Capture the cell that displays the provided text and extract its (X, Y) central coordinate. 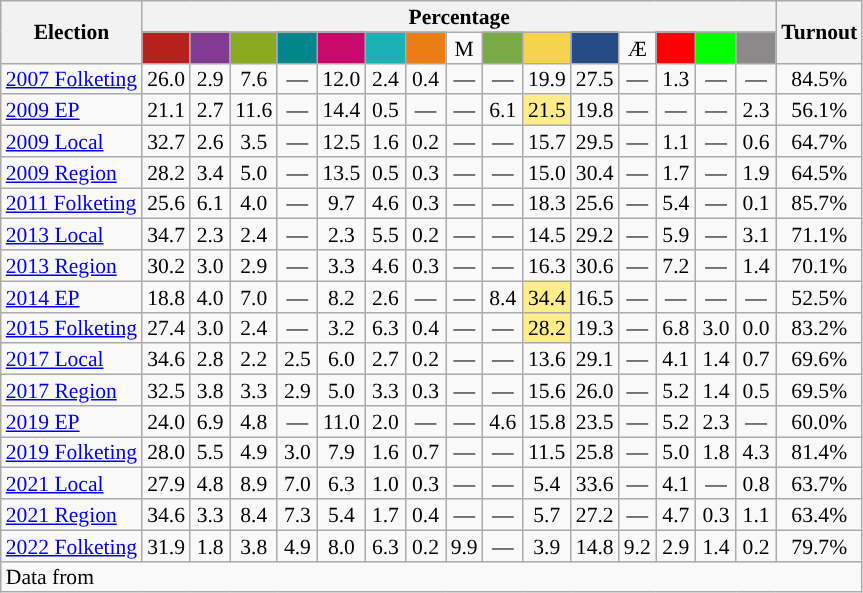
84.5% (819, 78)
2007 Folketing (72, 78)
34.4 (547, 296)
14.8 (595, 546)
2014 EP (72, 296)
9.2 (638, 546)
83.2% (819, 328)
9.9 (464, 546)
11.0 (341, 422)
2019 Folketing (72, 452)
2.0 (385, 422)
3.2 (341, 328)
14.4 (341, 110)
2009 Local (72, 142)
30.2 (166, 266)
4.7 (676, 514)
69.6% (819, 360)
1.0 (385, 484)
15.6 (547, 390)
Data from (432, 576)
31.9 (166, 546)
34.7 (166, 234)
9.7 (341, 204)
79.7% (819, 546)
13.6 (547, 360)
0.8 (756, 484)
81.4% (819, 452)
27.2 (595, 514)
0.1 (756, 204)
52.5% (819, 296)
13.5 (341, 172)
30.4 (595, 172)
7.3 (297, 514)
2015 Folketing (72, 328)
30.6 (595, 266)
16.3 (547, 266)
15.7 (547, 142)
1.9 (756, 172)
29.5 (595, 142)
25.8 (595, 452)
70.1% (819, 266)
11.6 (254, 110)
6.8 (676, 328)
85.7% (819, 204)
19.9 (547, 78)
2022 Folketing (72, 546)
15.0 (547, 172)
18.8 (166, 296)
29.2 (595, 234)
19.8 (595, 110)
21.1 (166, 110)
Æ (638, 48)
63.4% (819, 514)
32.5 (166, 390)
M (464, 48)
5.9 (676, 234)
2013 Local (72, 234)
1.3 (676, 78)
3.9 (547, 546)
23.5 (595, 422)
2013 Region (72, 266)
8.0 (341, 546)
27.9 (166, 484)
14.5 (547, 234)
7.6 (254, 78)
6.9 (210, 422)
Percentage (459, 16)
4.3 (756, 452)
2011 Folketing (72, 204)
56.1% (819, 110)
2017 Local (72, 360)
12.0 (341, 78)
18.3 (547, 204)
7.9 (341, 452)
3.5 (254, 142)
24.0 (166, 422)
Election (72, 32)
Turnout (819, 32)
21.5 (547, 110)
19.3 (595, 328)
6.0 (341, 360)
8.9 (254, 484)
71.1% (819, 234)
29.1 (595, 360)
16.5 (595, 296)
2017 Region (72, 390)
5.7 (547, 514)
27.4 (166, 328)
8.2 (341, 296)
7.2 (676, 266)
11.5 (547, 452)
2.2 (254, 360)
2009 EP (72, 110)
33.6 (595, 484)
3.1 (756, 234)
63.7% (819, 484)
60.0% (819, 422)
3.4 (210, 172)
2021 Local (72, 484)
0.0 (756, 328)
2.8 (210, 360)
0.6 (756, 142)
28.0 (166, 452)
2009 Region (72, 172)
32.7 (166, 142)
69.5% (819, 390)
2.5 (297, 360)
15.8 (547, 422)
64.5% (819, 172)
12.5 (341, 142)
64.7% (819, 142)
2019 EP (72, 422)
2021 Region (72, 514)
27.5 (595, 78)
